Identify which cell holds the provided text, then report its [X, Y] central coordinate. 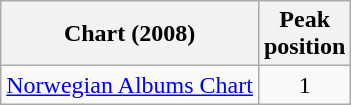
Peakposition [304, 34]
1 [304, 85]
Norwegian Albums Chart [130, 85]
Chart (2008) [130, 34]
